Return the [x, y] coordinate for the center point of the cell that contains the specified text.  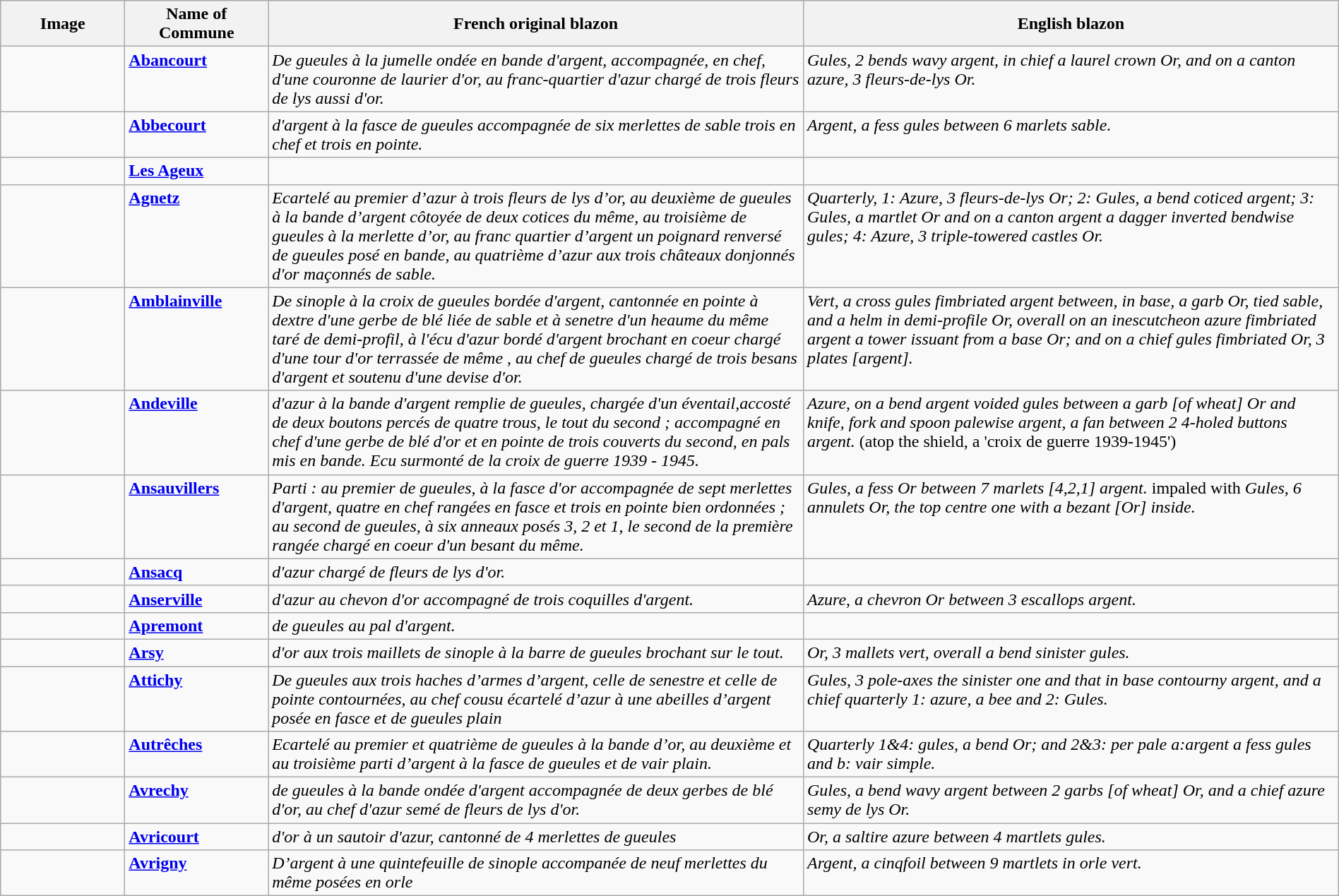
d'or à un sautoir d'azur, cantonné de 4 merlettes de gueules [536, 837]
English blazon [1071, 24]
Quarterly 1&4: gules, a bend Or; and 2&3: per pale a:argent a fess gules and b: vair simple. [1071, 754]
Argent, a cinqfoil between 9 martlets in orle vert. [1071, 873]
d'azur au chevon d'or accompagné de trois coquilles d'argent. [536, 599]
Amblainville [196, 339]
Andeville [196, 432]
Arsy [196, 652]
Gules, a bend wavy argent between 2 garbs [of wheat] Or, and a chief azure semy de lys Or. [1071, 801]
Attichy [196, 699]
Les Ageux [196, 171]
Or, 3 mallets vert, overall a bend sinister gules. [1071, 652]
Ecartelé au premier et quatrième de gueules à la bande d’or, au deuxième et au troisième parti d’argent à la fasce de gueules et de vair plain. [536, 754]
d'argent à la fasce de gueules accompagnée de six merlettes de sable trois en chef et trois en pointe. [536, 134]
Abbecourt [196, 134]
Apremont [196, 626]
Abancourt [196, 79]
d'azur chargé de fleurs de lys d'or. [536, 572]
Autrêches [196, 754]
Image [63, 24]
Avrechy [196, 801]
Argent, a fess gules between 6 marlets sable. [1071, 134]
Or, a saltire azure between 4 martlets gules. [1071, 837]
Anserville [196, 599]
Name of Commune [196, 24]
de gueules au pal d'argent. [536, 626]
D’argent à une quintefeuille de sinople accompanée de neuf merlettes du même posées en orle [536, 873]
Agnetz [196, 236]
French original blazon [536, 24]
Avrigny [196, 873]
Gules, a fess Or between 7 marlets [4,2,1] argent. impaled with Gules, 6 annulets Or, the top centre one with a bezant [Or] inside. [1071, 517]
Ansacq [196, 572]
Ansauvillers [196, 517]
de gueules à la bande ondée d'argent accompagnée de deux gerbes de blé d'or, au chef d'azur semé de fleurs de lys d'or. [536, 801]
Avricourt [196, 837]
Gules, 2 bends wavy argent, in chief a laurel crown Or, and on a canton azure, 3 fleurs-de-lys Or. [1071, 79]
Gules, 3 pole-axes the sinister one and that in base contourny argent, and a chief quarterly 1: azure, a bee and 2: Gules. [1071, 699]
Azure, a chevron Or between 3 escallops argent. [1071, 599]
d'or aux trois maillets de sinople à la barre de gueules brochant sur le tout. [536, 652]
